Scan for the cell matching the given text and deliver its [X, Y] coordinate at center. 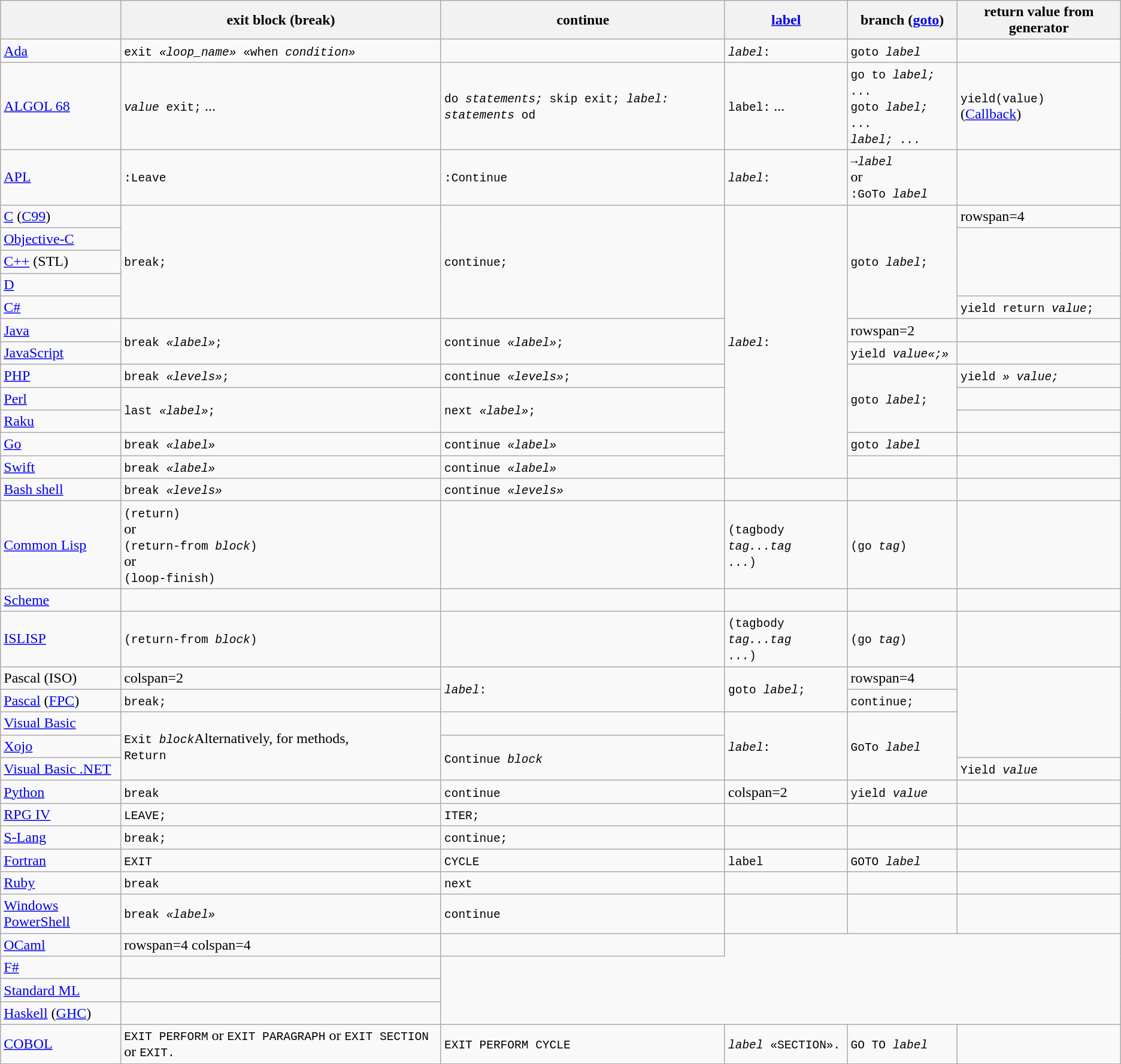
continue «levels»; [583, 375]
break «levels» [281, 490]
Pascal (ISO) [61, 678]
PHP [61, 375]
yield value [902, 792]
CYCLE [583, 860]
(return-from block) [281, 639]
Common Lisp [61, 545]
Exit blockAlternatively, for methods,Return [281, 746]
EXIT PERFORM or EXIT PARAGRAPH or EXIT SECTION or EXIT. [281, 1044]
Xojo [61, 746]
(return)or(return-from block)or(loop-finish) [281, 545]
RPG IV [61, 814]
Java [61, 330]
Bash shell [61, 490]
Visual Basic [61, 723]
LEAVE; [281, 814]
yield return value; [1038, 307]
Standard ML [61, 990]
continue «levels» [583, 490]
next [583, 883]
continue «label»; [583, 341]
yield(value)(Callback) [1038, 106]
Pascal (FPC) [61, 701]
Fortran [61, 860]
branch (goto) [902, 20]
APL [61, 177]
JavaScript [61, 353]
EXIT [281, 860]
C++ (STL) [61, 262]
next «label»; [583, 410]
C# [61, 307]
Go [61, 444]
value exit; ... [281, 106]
Haskell (GHC) [61, 1013]
ITER; [583, 814]
Raku [61, 422]
rowspan=4 colspan=4 [281, 945]
S-Lang [61, 837]
Python [61, 792]
→labelor:GoTo label [902, 177]
:Continue [583, 177]
Continue block [583, 757]
:Leave [281, 177]
Perl [61, 398]
Ruby [61, 883]
exit «loop_name» «when condition» [281, 51]
go to label; ...goto label; ...label; ... [902, 106]
ISLISP [61, 639]
OCaml [61, 945]
return value from generator [1038, 20]
GO TO label [902, 1044]
COBOL [61, 1044]
Visual Basic .NET [61, 769]
Ada [61, 51]
label «SECTION». [786, 1044]
rowspan=2 [902, 330]
GOTO label [902, 860]
yield » value; [1038, 375]
last «label»; [281, 410]
do statements; skip exit; label: statements od [583, 106]
Yield value [1038, 769]
EXIT PERFORM CYCLE [583, 1044]
label: ... [786, 106]
D [61, 284]
exit block (break) [281, 20]
C (C99) [61, 216]
Scheme [61, 600]
Objective-C [61, 239]
GoTo label [902, 746]
ALGOL 68 [61, 106]
break «levels»; [281, 375]
break «label»; [281, 341]
Windows PowerShell [61, 914]
yield value«;» [902, 353]
F# [61, 968]
Swift [61, 467]
